Provide the [X, Y] coordinate of the cell's center where the given text is located.  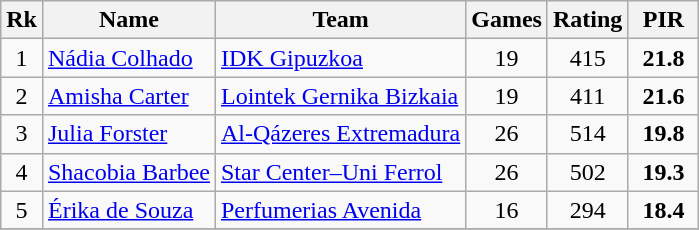
Name [128, 20]
514 [587, 134]
Team [340, 20]
Lointek Gernika Bizkaia [340, 96]
21.6 [664, 96]
Al-Qázeres Extremadura [340, 134]
21.8 [664, 58]
19.3 [664, 172]
Games [507, 20]
415 [587, 58]
5 [22, 210]
PIR [664, 20]
Rk [22, 20]
Amisha Carter [128, 96]
Érika de Souza [128, 210]
18.4 [664, 210]
Star Center–Uni Ferrol [340, 172]
1 [22, 58]
4 [22, 172]
2 [22, 96]
502 [587, 172]
Nádia Colhado [128, 58]
3 [22, 134]
411 [587, 96]
294 [587, 210]
Perfumerias Avenida [340, 210]
IDK Gipuzkoa [340, 58]
Rating [587, 20]
Julia Forster [128, 134]
Shacobia Barbee [128, 172]
19.8 [664, 134]
16 [507, 210]
